Return [X, Y] of the center of cell containing provided text 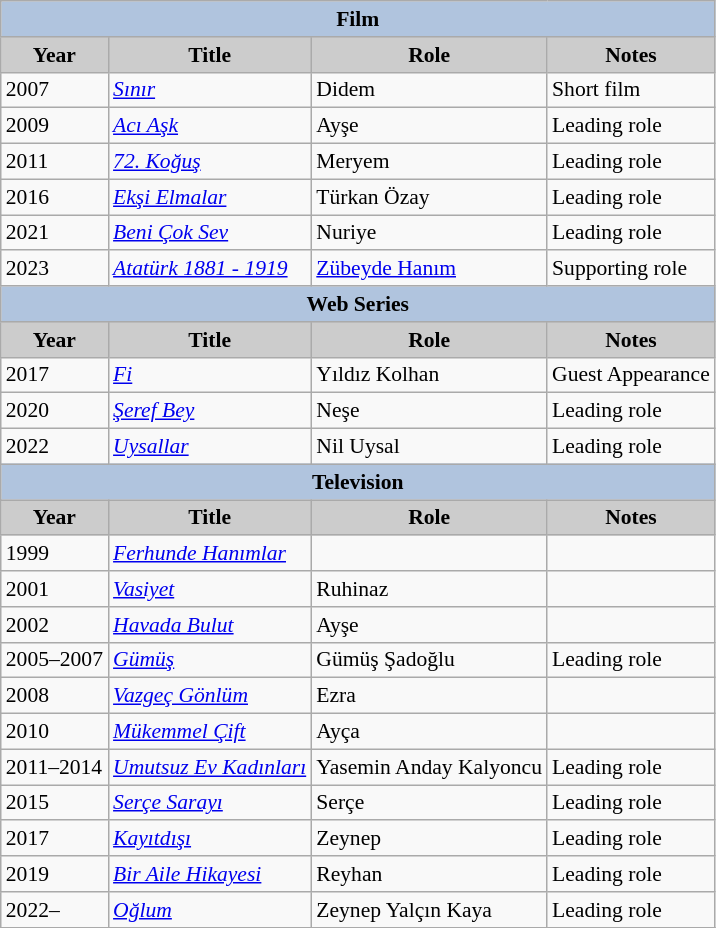
Gümüş [210, 660]
Ekşi Elmalar [210, 197]
Uysallar [210, 447]
Türkan Özay [429, 197]
2021 [54, 233]
Vazgeç Gönlüm [210, 696]
2002 [54, 625]
Short film [631, 90]
2005–2007 [54, 660]
Gümüş Şadoğlu [429, 660]
Nil Uysal [429, 447]
Neşe [429, 411]
Zeynep Yalçın Kaya [429, 910]
Mükemmel Çift [210, 732]
Kayıtdışı [210, 839]
Supporting role [631, 269]
Atatürk 1881 - 1919 [210, 269]
2011 [54, 162]
Havada Bulut [210, 625]
Web Series [358, 304]
2007 [54, 90]
2020 [54, 411]
2011–2014 [54, 767]
Vasiyet [210, 589]
Didem [429, 90]
2016 [54, 197]
Oğlum [210, 910]
2022 [54, 447]
1999 [54, 554]
Yıldız Kolhan [429, 375]
Serçe [429, 803]
2022– [54, 910]
Ferhunde Hanımlar [210, 554]
Sınır [210, 90]
2008 [54, 696]
2019 [54, 874]
Television [358, 482]
Yasemin Anday Kalyoncu [429, 767]
Ezra [429, 696]
Zeynep [429, 839]
Zübeyde Hanım [429, 269]
Film [358, 19]
Beni Çok Sev [210, 233]
2023 [54, 269]
2001 [54, 589]
Şeref Bey [210, 411]
Meryem [429, 162]
Serçe Sarayı [210, 803]
72. Koğuş [210, 162]
2015 [54, 803]
2010 [54, 732]
Bir Aile Hikayesi [210, 874]
Umutsuz Ev Kadınları [210, 767]
Acı Aşk [210, 126]
Ruhinaz [429, 589]
2009 [54, 126]
Guest Appearance [631, 375]
Nuriye [429, 233]
Fi [210, 375]
Reyhan [429, 874]
Ayça [429, 732]
